Pinpoint the cell where the given text exists, returning its (x, y) midpoint coordinate. 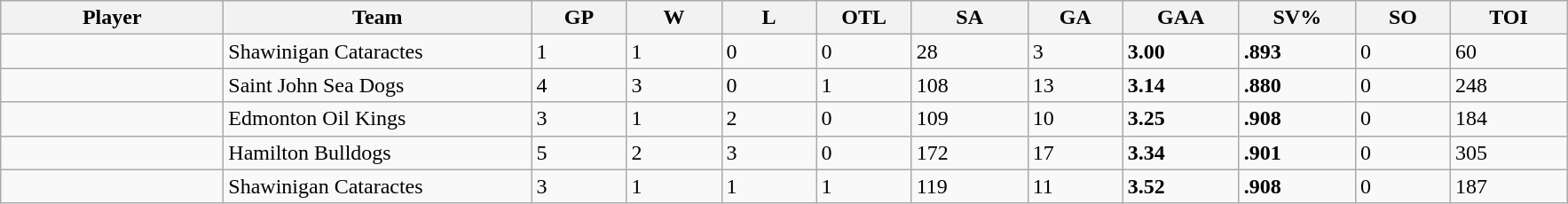
5 (579, 153)
187 (1509, 186)
L (768, 18)
109 (969, 119)
119 (969, 186)
184 (1509, 119)
Player (112, 18)
108 (969, 85)
17 (1076, 153)
4 (579, 85)
SO (1402, 18)
OTL (864, 18)
.880 (1297, 85)
172 (969, 153)
28 (969, 51)
Edmonton Oil Kings (378, 119)
TOI (1509, 18)
3.34 (1180, 153)
GP (579, 18)
3.00 (1180, 51)
13 (1076, 85)
.893 (1297, 51)
Hamilton Bulldogs (378, 153)
SV% (1297, 18)
11 (1076, 186)
3.14 (1180, 85)
3.25 (1180, 119)
GAA (1180, 18)
248 (1509, 85)
.901 (1297, 153)
60 (1509, 51)
GA (1076, 18)
Saint John Sea Dogs (378, 85)
SA (969, 18)
305 (1509, 153)
W (674, 18)
10 (1076, 119)
Team (378, 18)
3.52 (1180, 186)
